Identify which cell holds the provided text, then report its (x, y) central coordinate. 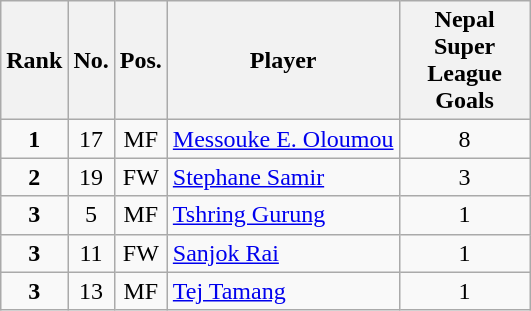
5 (91, 215)
2 (34, 177)
Rank (34, 60)
8 (464, 139)
Pos. (140, 60)
11 (91, 253)
Sanjok Rai (283, 253)
Tshring Gurung (283, 215)
Nepal Super League Goals (464, 60)
Tej Tamang (283, 291)
Stephane Samir (283, 177)
No. (91, 60)
Player (283, 60)
19 (91, 177)
Messouke E. Oloumou (283, 139)
17 (91, 139)
13 (91, 291)
